From the cell containing the given text, extract its center point as [X, Y] coordinate. 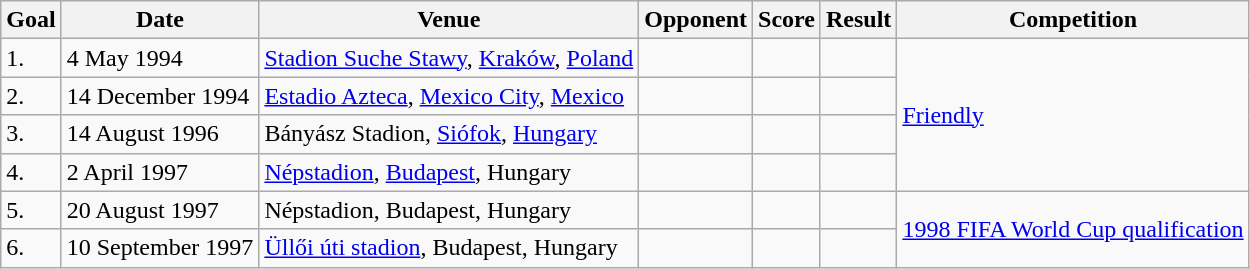
1998 FIFA World Cup qualification [1073, 229]
Score [787, 20]
6. [31, 248]
Stadion Suche Stawy, Kraków, Poland [449, 58]
Opponent [696, 20]
10 September 1997 [160, 248]
14 August 1996 [160, 134]
Üllői úti stadion, Budapest, Hungary [449, 248]
Venue [449, 20]
Result [858, 20]
14 December 1994 [160, 96]
Bányász Stadion, Siófok, Hungary [449, 134]
Estadio Azteca, Mexico City, Mexico [449, 96]
2. [31, 96]
Competition [1073, 20]
2 April 1997 [160, 172]
Friendly [1073, 115]
Date [160, 20]
4 May 1994 [160, 58]
5. [31, 210]
Goal [31, 20]
20 August 1997 [160, 210]
4. [31, 172]
1. [31, 58]
3. [31, 134]
